Identify which cell holds the provided text, then report its (x, y) central coordinate. 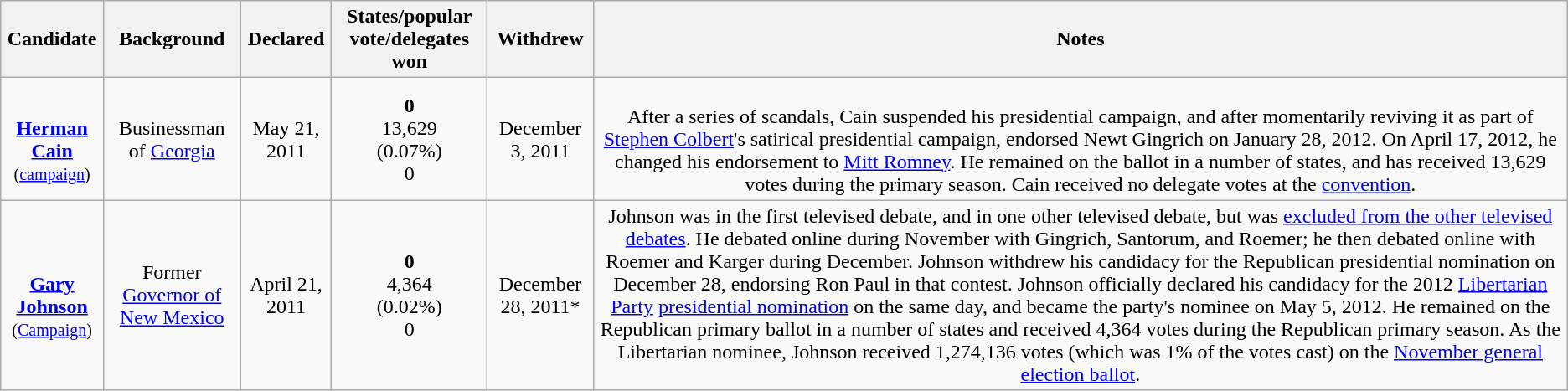
Background (172, 39)
Withdrew (541, 39)
Gary Johnson(Campaign) (52, 295)
May 21, 2011 (286, 139)
04,364(0.02%)0 (410, 295)
Declared (286, 39)
Herman Cain(campaign) (52, 139)
December 28, 2011* (541, 295)
December 3, 2011 (541, 139)
013,629(0.07%)0 (410, 139)
Notes (1081, 39)
Businessman of Georgia (172, 139)
Candidate (52, 39)
Former Governor of New Mexico (172, 295)
States/popular vote/delegates won (410, 39)
April 21, 2011 (286, 295)
